Search for the cell housing the specified text and yield its [X, Y] center coordinate. 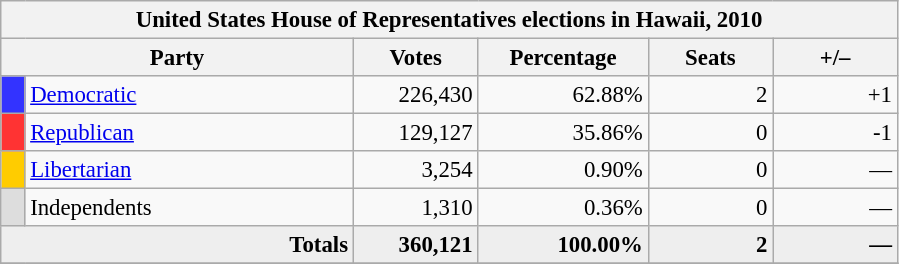
Democratic [189, 95]
129,127 [416, 133]
Percentage [563, 58]
226,430 [416, 95]
35.86% [563, 133]
Party [178, 58]
+1 [836, 95]
0.36% [563, 208]
1,310 [416, 208]
United States House of Representatives elections in Hawaii, 2010 [450, 20]
Republican [189, 133]
Independents [189, 208]
-1 [836, 133]
3,254 [416, 170]
360,121 [416, 245]
+/– [836, 58]
62.88% [563, 95]
Seats [710, 58]
100.00% [563, 245]
Libertarian [189, 170]
Votes [416, 58]
0.90% [563, 170]
Totals [178, 245]
